Return the (X, Y) coordinate for the center point of the cell that contains the specified text.  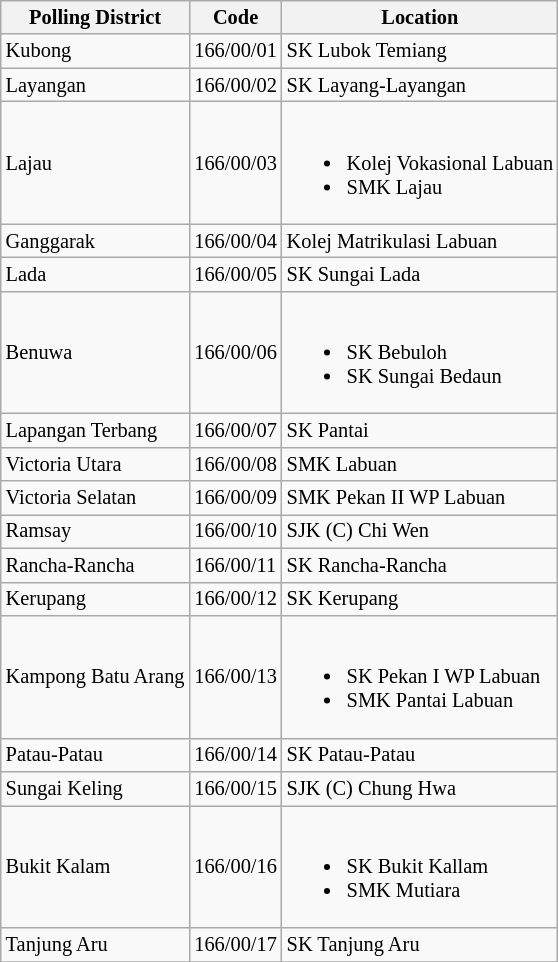
166/00/10 (235, 531)
166/00/06 (235, 352)
Ramsay (96, 531)
166/00/08 (235, 464)
166/00/07 (235, 431)
Victoria Selatan (96, 498)
Kerupang (96, 599)
SK Sungai Lada (420, 274)
SK Pekan I WP LabuanSMK Pantai Labuan (420, 676)
166/00/16 (235, 866)
Layangan (96, 85)
Ganggarak (96, 241)
166/00/17 (235, 945)
Benuwa (96, 352)
Code (235, 17)
Lapangan Terbang (96, 431)
166/00/05 (235, 274)
Sungai Keling (96, 789)
Bukit Kalam (96, 866)
166/00/15 (235, 789)
SMK Labuan (420, 464)
Patau-Patau (96, 755)
Kolej Vokasional LabuanSMK Lajau (420, 162)
Tanjung Aru (96, 945)
Lajau (96, 162)
SK Tanjung Aru (420, 945)
SMK Pekan II WP Labuan (420, 498)
Kampong Batu Arang (96, 676)
166/00/11 (235, 565)
Kubong (96, 51)
Kolej Matrikulasi Labuan (420, 241)
166/00/03 (235, 162)
SK BebulohSK Sungai Bedaun (420, 352)
166/00/13 (235, 676)
Lada (96, 274)
166/00/14 (235, 755)
Victoria Utara (96, 464)
SK Bukit KallamSMK Mutiara (420, 866)
SK Rancha-Rancha (420, 565)
SK Patau-Patau (420, 755)
Rancha-Rancha (96, 565)
SJK (C) Chi Wen (420, 531)
166/00/01 (235, 51)
Polling District (96, 17)
166/00/04 (235, 241)
SJK (C) Chung Hwa (420, 789)
166/00/12 (235, 599)
166/00/02 (235, 85)
SK Layang-Layangan (420, 85)
SK Kerupang (420, 599)
166/00/09 (235, 498)
Location (420, 17)
SK Pantai (420, 431)
SK Lubok Temiang (420, 51)
